For the text-containing cell, return its midpoint in [x, y] coordinate format. 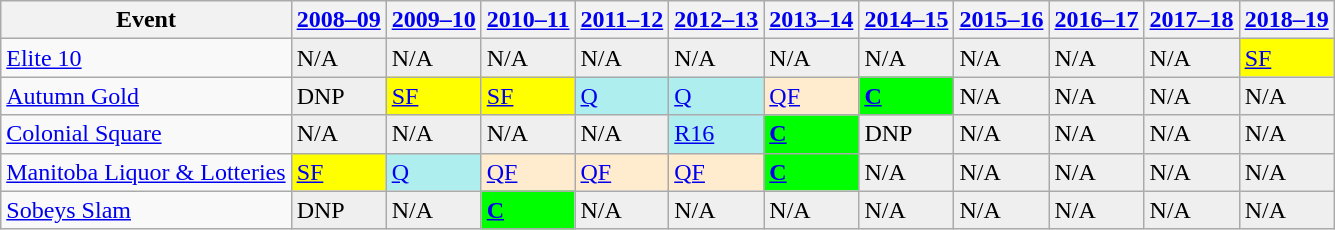
2012–13 [716, 20]
2016–17 [1096, 20]
2017–18 [1192, 20]
Autumn Gold [146, 96]
Manitoba Liquor & Lotteries [146, 172]
2013–14 [812, 20]
2008–09 [338, 20]
Elite 10 [146, 58]
R16 [716, 134]
Event [146, 20]
2010–11 [528, 20]
Sobeys Slam [146, 210]
2009–10 [434, 20]
Colonial Square [146, 134]
2011–12 [622, 20]
2015–16 [1002, 20]
2018–19 [1286, 20]
2014–15 [906, 20]
